Search for the cell housing the specified text and yield its [X, Y] center coordinate. 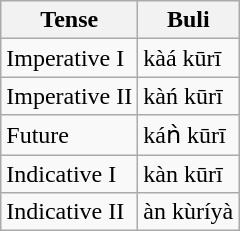
Imperative I [70, 58]
Buli [188, 20]
kàá kūrī [188, 58]
kàn kūrī [188, 173]
Indicative II [70, 212]
àn kùríyà [188, 212]
Indicative I [70, 173]
kàń kūrī [188, 96]
Tense [70, 20]
Future [70, 135]
Imperative II [70, 96]
káǹ kūrī [188, 135]
